Determine the [X, Y] coordinate at the center of the cell enclosing the given text.  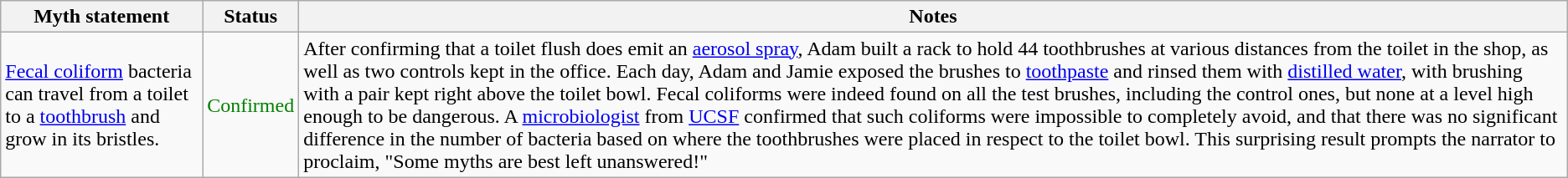
Fecal coliform bacteria can travel from a toilet to a toothbrush and grow in its bristles. [102, 105]
Confirmed [251, 105]
Notes [933, 17]
Status [251, 17]
Myth statement [102, 17]
